Pinpoint the cell where the given text exists, returning its [X, Y] midpoint coordinate. 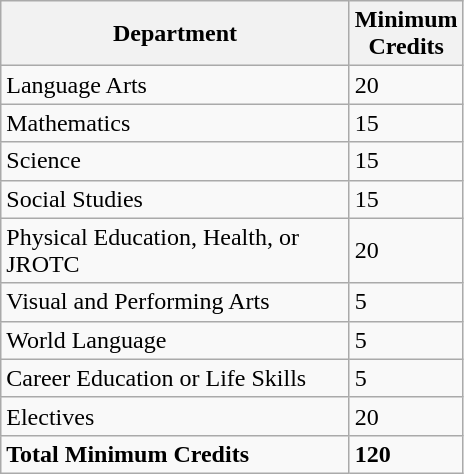
Language Arts [176, 85]
Department [176, 34]
World Language [176, 340]
Science [176, 161]
Career Education or Life Skills [176, 378]
Visual and Performing Arts [176, 302]
120 [406, 454]
Physical Education, Health, or JROTC [176, 250]
Electives [176, 416]
Mathematics [176, 123]
Minimum Credits [406, 34]
Total Minimum Credits [176, 454]
Social Studies [176, 199]
